Return the (x, y) coordinate for the center point of the cell that contains the specified text.  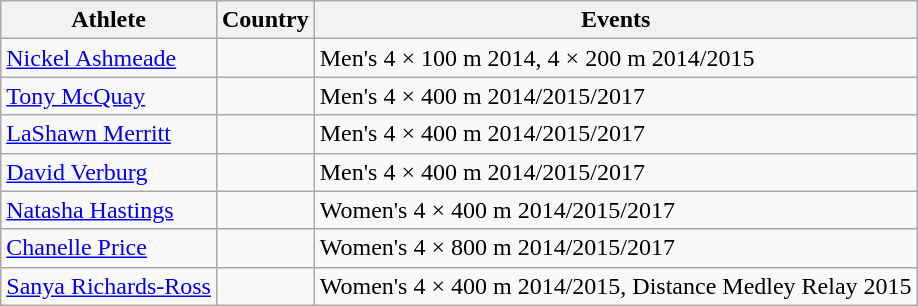
LaShawn Merritt (109, 134)
Events (616, 20)
Country (265, 20)
Chanelle Price (109, 248)
Women's 4 × 400 m 2014/2015, Distance Medley Relay 2015 (616, 286)
Sanya Richards-Ross (109, 286)
Natasha Hastings (109, 210)
Men's 4 × 100 m 2014, 4 × 200 m 2014/2015 (616, 58)
David Verburg (109, 172)
Women's 4 × 400 m 2014/2015/2017 (616, 210)
Tony McQuay (109, 96)
Athlete (109, 20)
Nickel Ashmeade (109, 58)
Women's 4 × 800 m 2014/2015/2017 (616, 248)
